Detect which cell encompasses the target text, then output its (x, y) center coordinate. 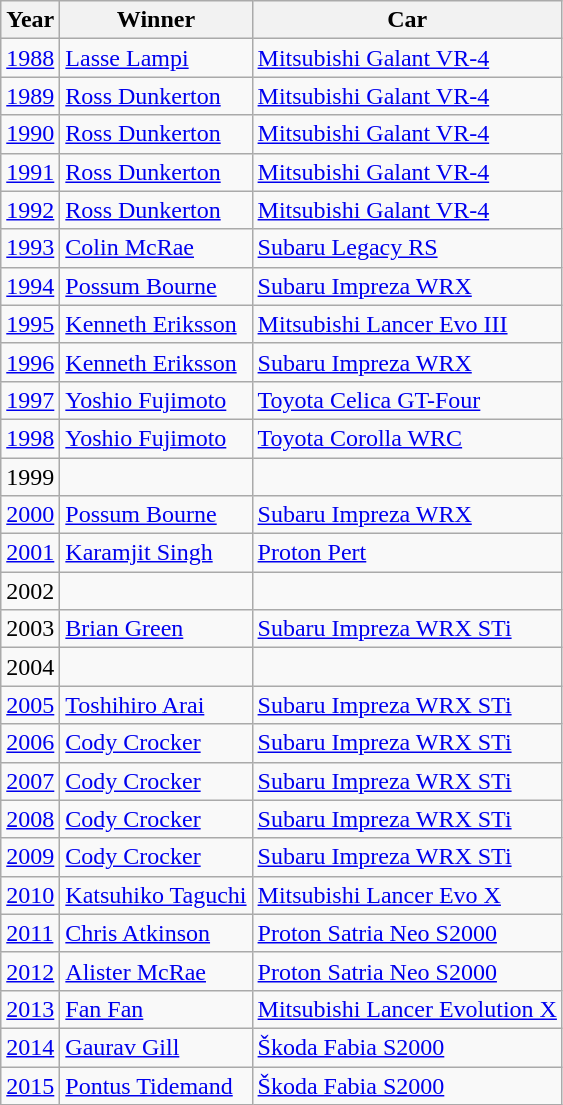
Mitsubishi Lancer Evo X (407, 895)
Mitsubishi Lancer Evo III (407, 324)
Fan Fan (156, 1009)
2007 (30, 781)
1997 (30, 400)
Proton Pert (407, 553)
2000 (30, 515)
2004 (30, 667)
2013 (30, 1009)
2001 (30, 553)
1991 (30, 172)
1998 (30, 438)
2002 (30, 591)
Katsuhiko Taguchi (156, 895)
2006 (30, 743)
2011 (30, 933)
2012 (30, 971)
Brian Green (156, 629)
Subaru Legacy RS (407, 248)
Chris Atkinson (156, 933)
2005 (30, 705)
Lasse Lampi (156, 58)
2003 (30, 629)
Winner (156, 20)
Toshihiro Arai (156, 705)
Year (30, 20)
Alister McRae (156, 971)
Pontus Tidemand (156, 1085)
1993 (30, 248)
1996 (30, 362)
1988 (30, 58)
2015 (30, 1085)
Car (407, 20)
2008 (30, 819)
Karamjit Singh (156, 553)
1992 (30, 210)
Gaurav Gill (156, 1047)
2009 (30, 857)
1989 (30, 96)
Colin McRae (156, 248)
1994 (30, 286)
1999 (30, 477)
Toyota Corolla WRC (407, 438)
2014 (30, 1047)
2010 (30, 895)
1995 (30, 324)
1990 (30, 134)
Mitsubishi Lancer Evolution X (407, 1009)
Toyota Celica GT-Four (407, 400)
